Find where the given text appears and provide that cell's center as (X, Y) coordinate. 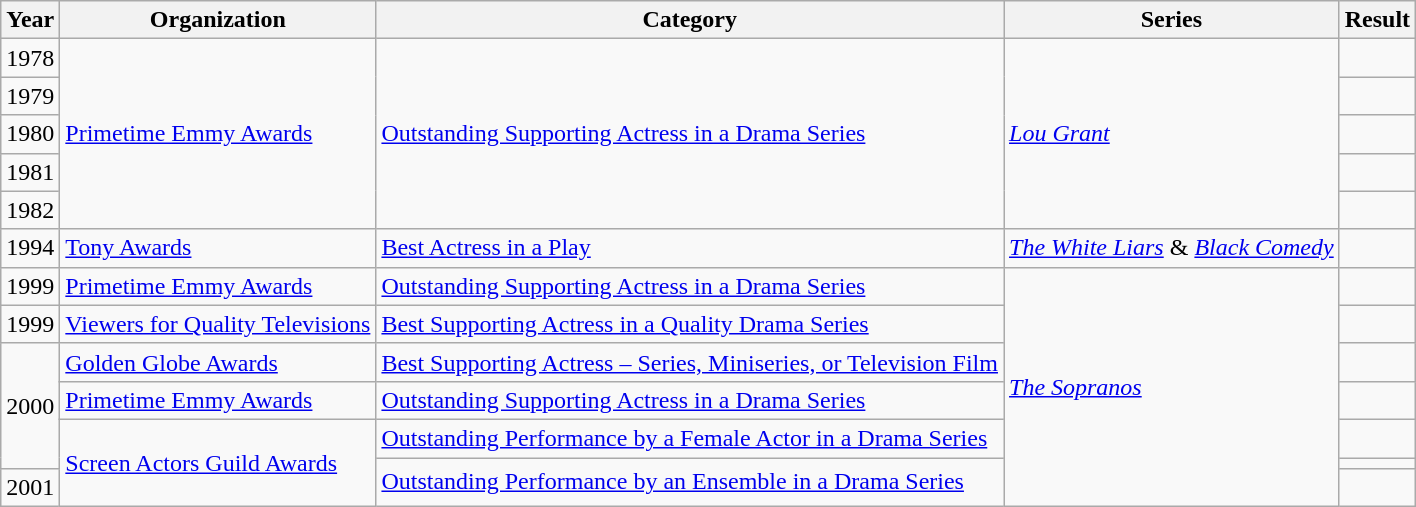
Golden Globe Awards (218, 362)
Outstanding Performance by an Ensemble in a Drama Series (690, 482)
2000 (30, 406)
Year (30, 20)
Best Actress in a Play (690, 248)
1980 (30, 134)
Category (690, 20)
Best Supporting Actress in a Quality Drama Series (690, 324)
1982 (30, 210)
Outstanding Performance by a Female Actor in a Drama Series (690, 438)
1994 (30, 248)
1978 (30, 58)
Lou Grant (1172, 134)
Tony Awards (218, 248)
Best Supporting Actress – Series, Miniseries, or Television Film (690, 362)
Organization (218, 20)
1979 (30, 96)
Screen Actors Guild Awards (218, 462)
Series (1172, 20)
The White Liars & Black Comedy (1172, 248)
1981 (30, 172)
Result (1377, 20)
2001 (30, 488)
Viewers for Quality Televisions (218, 324)
The Sopranos (1172, 386)
